Locate the cell with the specified text and output its [x, y] center coordinate. 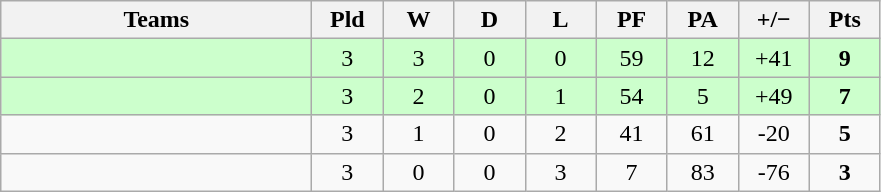
83 [702, 172]
+41 [774, 58]
41 [632, 134]
PF [632, 20]
-76 [774, 172]
9 [844, 58]
+49 [774, 96]
-20 [774, 134]
Teams [156, 20]
L [560, 20]
54 [632, 96]
61 [702, 134]
59 [632, 58]
12 [702, 58]
Pts [844, 20]
D [490, 20]
+/− [774, 20]
W [418, 20]
PA [702, 20]
Pld [348, 20]
